Return the (x, y) coordinate for the center point of the cell that contains the specified text.  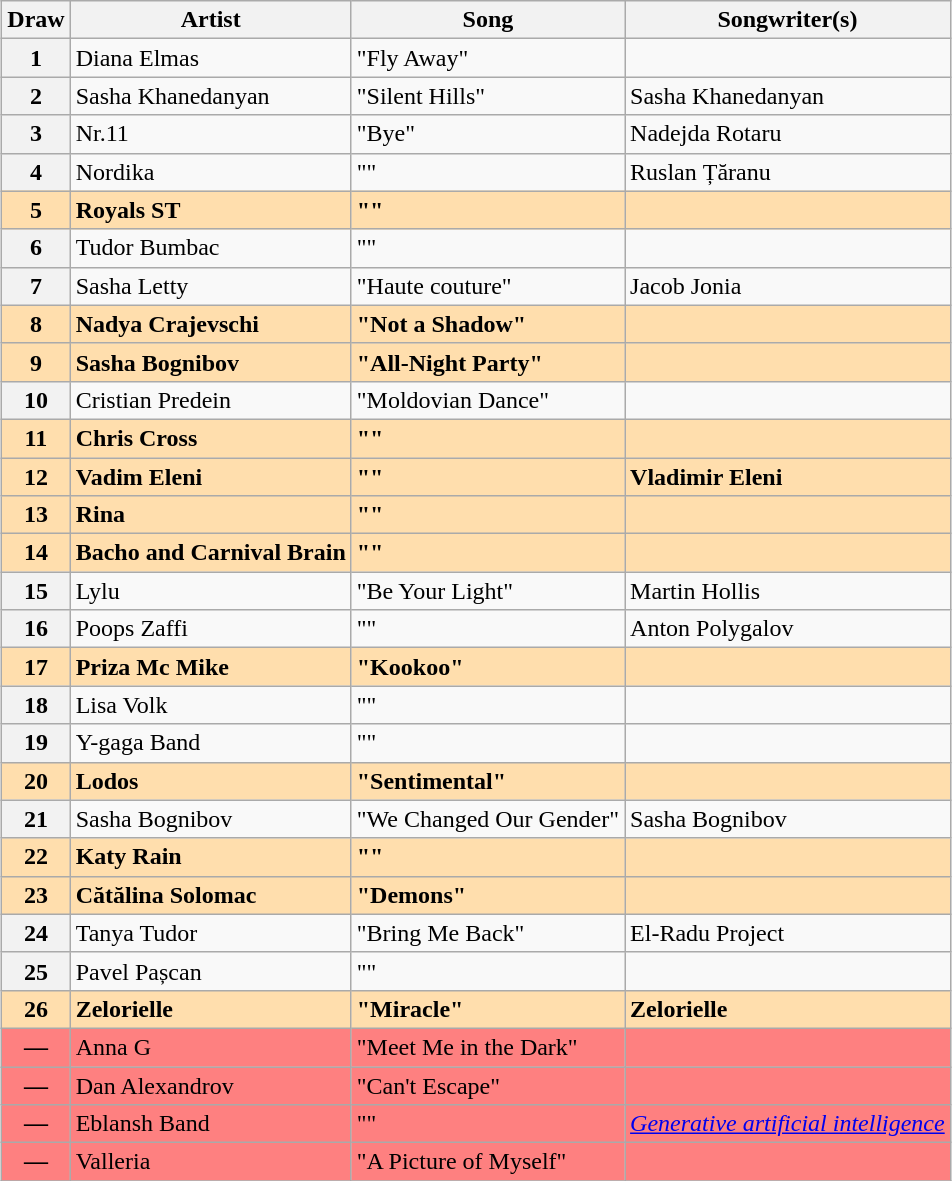
7 (36, 286)
14 (36, 553)
Songwriter(s) (788, 20)
8 (36, 324)
25 (36, 971)
11 (36, 438)
Sasha Letty (210, 286)
Martin Hollis (788, 591)
"All-Night Party" (488, 362)
24 (36, 933)
13 (36, 515)
Pavel Pașcan (210, 971)
Dan Alexandrov (210, 1085)
2 (36, 96)
"Not a Shadow" (488, 324)
18 (36, 705)
"Moldovian Dance" (488, 400)
Chris Cross (210, 438)
Lodos (210, 781)
"We Changed Our Gender" (488, 819)
Valleria (210, 1162)
20 (36, 781)
"Meet Me in the Dark" (488, 1047)
Priza Mc Mike (210, 667)
Anton Polygalov (788, 629)
Nr.11 (210, 134)
Tanya Tudor (210, 933)
Bacho and Carnival Brain (210, 553)
Artist (210, 20)
El-Radu Project (788, 933)
21 (36, 819)
Nordika (210, 172)
26 (36, 1009)
Jacob Jonia (788, 286)
Poops Zaffi (210, 629)
"Haute couture" (488, 286)
"Bye" (488, 134)
1 (36, 58)
Katy Rain (210, 857)
4 (36, 172)
Ruslan Țăranu (788, 172)
12 (36, 477)
Nadya Crajevschi (210, 324)
"Silent Hills" (488, 96)
19 (36, 743)
"Fly Away" (488, 58)
17 (36, 667)
"Sentimental" (488, 781)
Royals ST (210, 210)
Diana Elmas (210, 58)
Lisa Volk (210, 705)
22 (36, 857)
"Bring Me Back" (488, 933)
Anna G (210, 1047)
"Miracle" (488, 1009)
Lylu (210, 591)
16 (36, 629)
Vadim Eleni (210, 477)
Generative artificial intelligence (788, 1124)
9 (36, 362)
"Demons" (488, 895)
3 (36, 134)
Song (488, 20)
6 (36, 248)
"Can't Escape" (488, 1085)
"Be Your Light" (488, 591)
5 (36, 210)
Cristian Predein (210, 400)
Tudor Bumbac (210, 248)
Y-gaga Band (210, 743)
Draw (36, 20)
Vladimir Eleni (788, 477)
10 (36, 400)
Nadejda Rotaru (788, 134)
Rina (210, 515)
Eblansh Band (210, 1124)
Cătălina Solomac (210, 895)
"A Picture of Myself" (488, 1162)
"Kookoo" (488, 667)
23 (36, 895)
15 (36, 591)
